For the text-containing cell, return its midpoint in (X, Y) coordinate format. 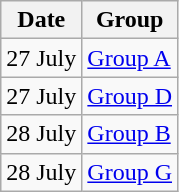
Date (42, 20)
Group A (130, 58)
Group B (130, 134)
Group D (130, 96)
Group (130, 20)
Group G (130, 172)
